Locate the cell with the specified text and output its (X, Y) center coordinate. 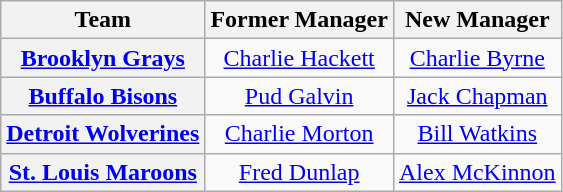
Charlie Morton (300, 134)
New Manager (477, 20)
Charlie Hackett (300, 58)
Fred Dunlap (300, 172)
Buffalo Bisons (103, 96)
Bill Watkins (477, 134)
Alex McKinnon (477, 172)
Detroit Wolverines (103, 134)
Charlie Byrne (477, 58)
Brooklyn Grays (103, 58)
St. Louis Maroons (103, 172)
Team (103, 20)
Pud Galvin (300, 96)
Former Manager (300, 20)
Jack Chapman (477, 96)
